Identify which cell holds the provided text, then report its (x, y) central coordinate. 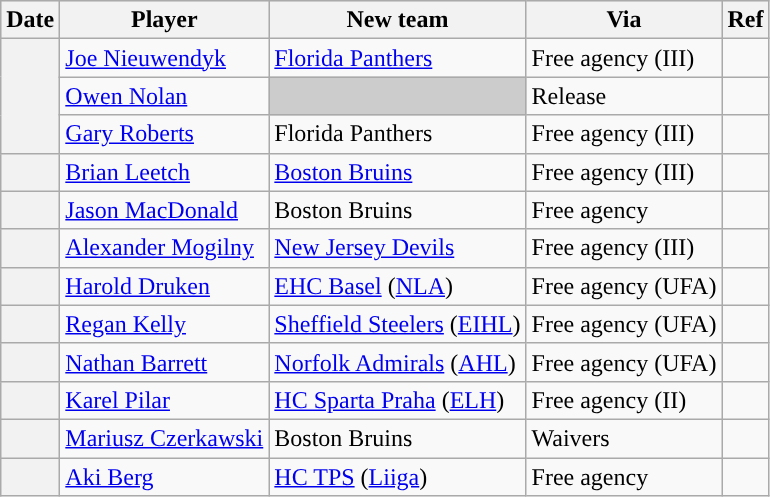
Brian Leetch (164, 172)
Nathan Barrett (164, 362)
Free agency (II) (624, 400)
Alexander Mogilny (164, 248)
HC TPS (Liiga) (398, 477)
Ref (746, 20)
Norfolk Admirals (AHL) (398, 362)
Waivers (624, 438)
Aki Berg (164, 477)
Mariusz Czerkawski (164, 438)
Player (164, 20)
Karel Pilar (164, 400)
Regan Kelly (164, 324)
Via (624, 20)
HC Sparta Praha (ELH) (398, 400)
Owen Nolan (164, 96)
Sheffield Steelers (EIHL) (398, 324)
EHC Basel (NLA) (398, 286)
Gary Roberts (164, 134)
Jason MacDonald (164, 210)
Harold Druken (164, 286)
New team (398, 20)
New Jersey Devils (398, 248)
Joe Nieuwendyk (164, 58)
Release (624, 96)
Date (30, 20)
